Return (X, Y) of the center of cell containing provided text 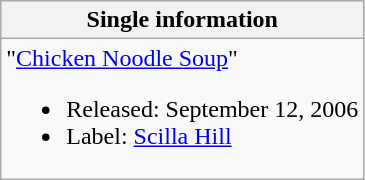
Single information (182, 20)
"Chicken Noodle Soup"Released: September 12, 2006Label: Scilla Hill (182, 109)
